Extract the (X, Y) coordinate from the center of the cell holding the provided text.  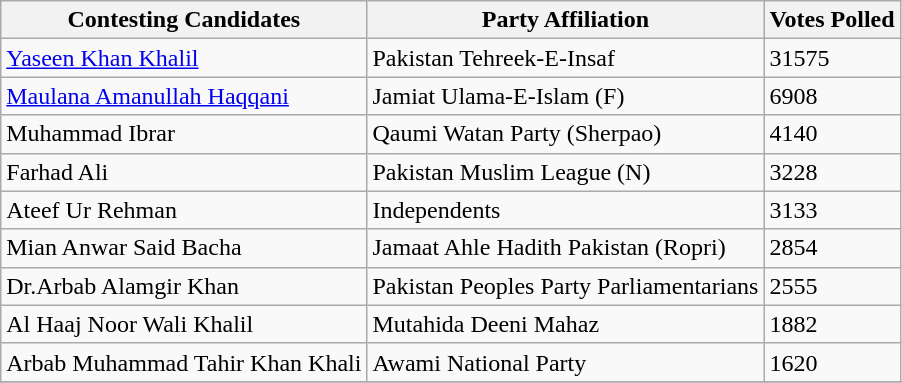
31575 (832, 58)
Awami National Party (566, 362)
2555 (832, 286)
Mutahida Deeni Mahaz (566, 324)
Al Haaj Noor Wali Khalil (184, 324)
Votes Polled (832, 20)
Jamiat Ulama-E-Islam (F) (566, 96)
Yaseen Khan Khalil (184, 58)
Muhammad Ibrar (184, 134)
Pakistan Muslim League (N) (566, 172)
Qaumi Watan Party (Sherpao) (566, 134)
Maulana Amanullah Haqqani (184, 96)
Dr.Arbab Alamgir Khan (184, 286)
2854 (832, 248)
Independents (566, 210)
Farhad Ali (184, 172)
Ateef Ur Rehman (184, 210)
3133 (832, 210)
Party Affiliation (566, 20)
1882 (832, 324)
Contesting Candidates (184, 20)
Pakistan Tehreek-E-Insaf (566, 58)
Mian Anwar Said Bacha (184, 248)
Pakistan Peoples Party Parliamentarians (566, 286)
6908 (832, 96)
Jamaat Ahle Hadith Pakistan (Ropri) (566, 248)
3228 (832, 172)
1620 (832, 362)
4140 (832, 134)
Arbab Muhammad Tahir Khan Khali (184, 362)
